Identify which cell holds the provided text, then report its [x, y] central coordinate. 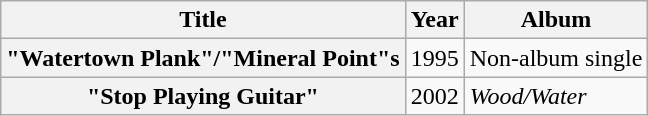
Non-album single [556, 58]
Year [434, 20]
Wood/Water [556, 96]
"Watertown Plank"/"Mineral Point"s [203, 58]
"Stop Playing Guitar" [203, 96]
Title [203, 20]
1995 [434, 58]
Album [556, 20]
2002 [434, 96]
